Detect which cell encompasses the target text, then output its [X, Y] center coordinate. 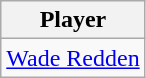
Player [73, 20]
Wade Redden [73, 58]
